Return the [x, y] coordinate for the center point of the cell that contains the specified text.  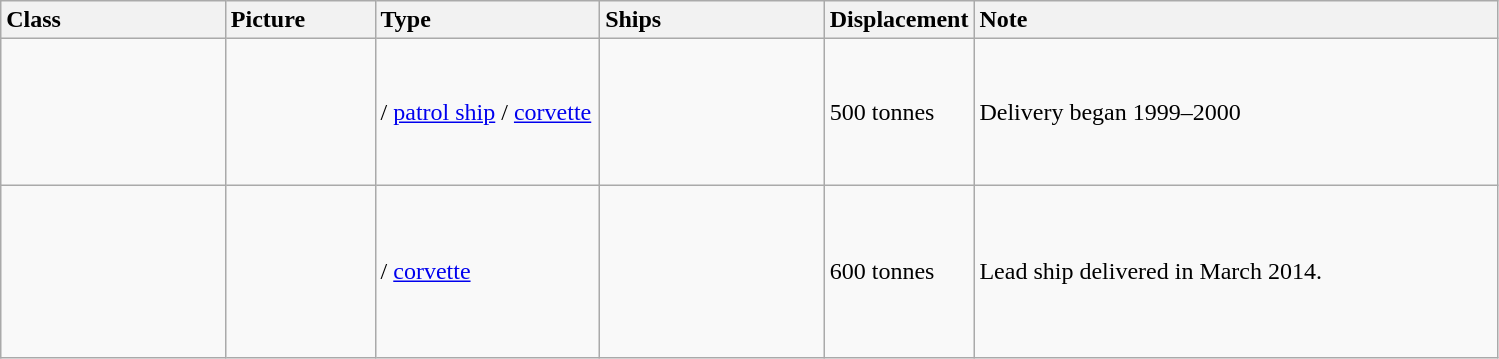
Type [488, 20]
600 tonnes [899, 272]
Note [1236, 20]
Lead ship delivered in March 2014. [1236, 272]
Picture [300, 20]
Delivery began 1999–2000 [1236, 112]
Ships [712, 20]
/ patrol ship / corvette [488, 112]
Class [114, 20]
Displacement [899, 20]
500 tonnes [899, 112]
/ corvette [488, 272]
